Search for the cell housing the specified text and yield its (X, Y) center coordinate. 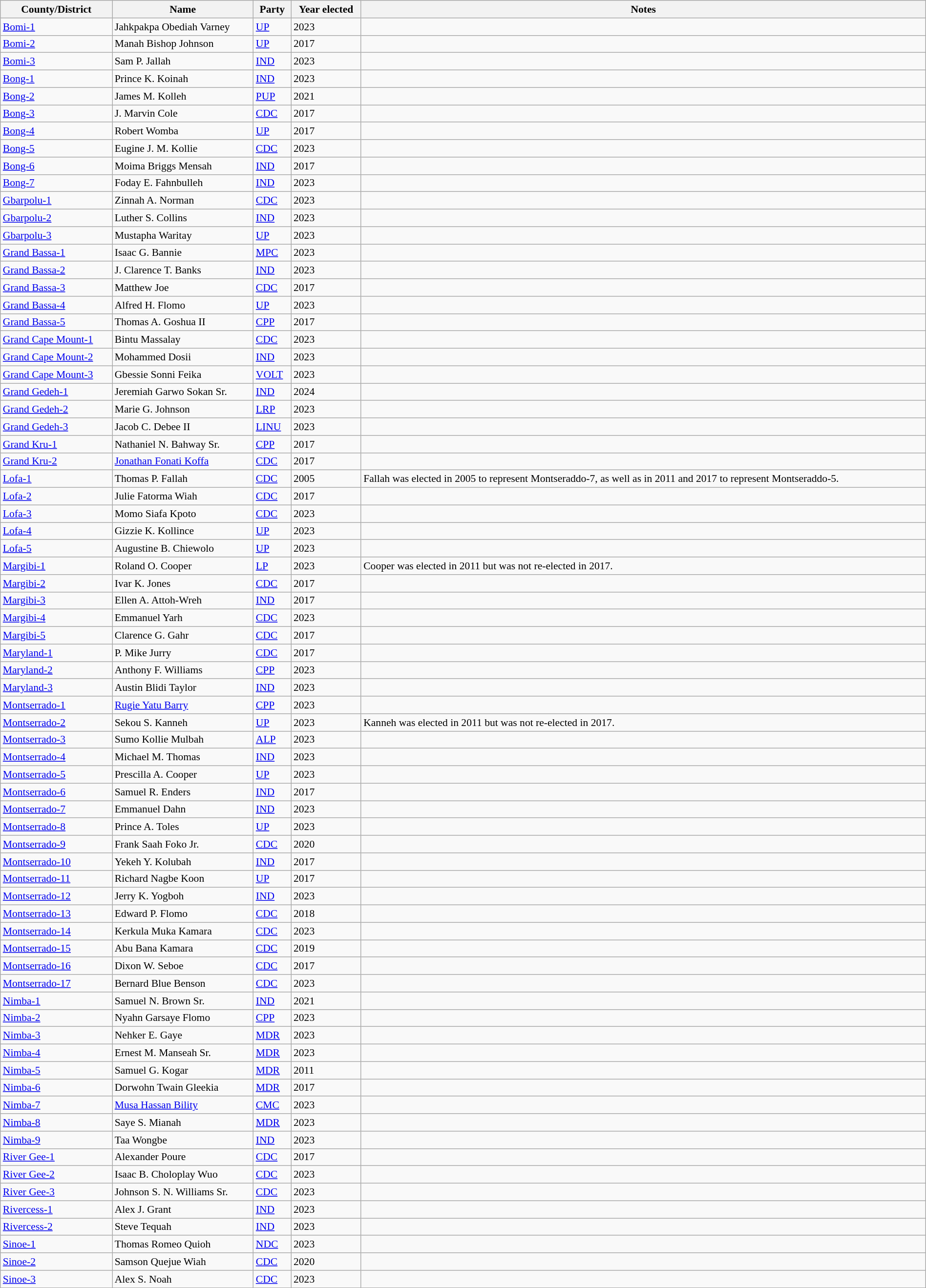
Eugine J. M. Kollie (183, 148)
Margibi-4 (57, 618)
Margibi-3 (57, 601)
Year elected (326, 9)
2011 (326, 1070)
Prince K. Koinah (183, 79)
MPC (273, 253)
Augustine B. Chiewolo (183, 549)
Nimba-7 (57, 1105)
Montserrado-16 (57, 966)
Foday E. Fahnbulleh (183, 183)
River Gee-2 (57, 1175)
Grand Bassa-4 (57, 305)
Cooper was elected in 2011 but was not re-elected in 2017. (643, 566)
Rugie Yatu Barry (183, 705)
Johnson S. N. Williams Sr. (183, 1192)
Grand Bassa-3 (57, 288)
Grand Bassa-1 (57, 253)
Gizzie K. Kollince (183, 531)
Montserrado-17 (57, 983)
Montserrado-9 (57, 844)
Montserrado-1 (57, 705)
Lofa-3 (57, 514)
Jacob C. Debee II (183, 427)
Nathaniel N. Bahway Sr. (183, 444)
County/District (57, 9)
Ernest M. Manseah Sr. (183, 1053)
Nyahn Garsaye Flomo (183, 1018)
Grand Bassa-2 (57, 270)
Montserrado-5 (57, 775)
Montserrado-15 (57, 949)
Lofa-5 (57, 549)
James M. Kolleh (183, 96)
2019 (326, 949)
Bong-3 (57, 114)
Jonathan Fonati Koffa (183, 461)
Grand Kru-1 (57, 444)
NDC (273, 1245)
LP (273, 566)
Bomi-3 (57, 62)
Montserrado-2 (57, 723)
Zinnah A. Norman (183, 201)
Steve Tequah (183, 1227)
Thomas P. Fallah (183, 479)
Margibi-1 (57, 566)
River Gee-1 (57, 1157)
Samson Quejue Wiah (183, 1262)
P. Mike Jurry (183, 653)
Edward P. Flomo (183, 914)
Robert Womba (183, 131)
Kerkula Muka Kamara (183, 931)
Maryland-2 (57, 670)
Sumo Kollie Mulbah (183, 740)
Moima Briggs Mensah (183, 166)
Grand Cape Mount-1 (57, 340)
Prince A. Toles (183, 827)
Nimba-9 (57, 1140)
Montserrado-11 (57, 879)
Thomas Romeo Quioh (183, 1245)
Sinoe-3 (57, 1279)
Grand Gedeh-1 (57, 392)
CMC (273, 1105)
Gbessie Sonni Feika (183, 374)
Name (183, 9)
VOLT (273, 374)
LRP (273, 410)
ALP (273, 740)
Nimba-5 (57, 1070)
Grand Gedeh-3 (57, 427)
Montserrado-13 (57, 914)
Bintu Massalay (183, 340)
Lofa-1 (57, 479)
Kanneh was elected in 2011 but was not re-elected in 2017. (643, 723)
Ivar K. Jones (183, 583)
Frank Saah Foko Jr. (183, 844)
Jerry K. Yogboh (183, 896)
Nehker E. Gaye (183, 1036)
2005 (326, 479)
Bernard Blue Benson (183, 983)
Bong-7 (57, 183)
J. Marvin Cole (183, 114)
Nimba-4 (57, 1053)
Samuel G. Kogar (183, 1070)
Nimba-1 (57, 1001)
2018 (326, 914)
Gbarpolu-3 (57, 235)
Montserrado-12 (57, 896)
Isaac B. Choloplay Wuo (183, 1175)
Jahkpakpa Obediah Varney (183, 27)
Rivercess-1 (57, 1209)
Alex J. Grant (183, 1209)
Lofa-2 (57, 497)
Grand Cape Mount-3 (57, 374)
Thomas A. Goshua II (183, 322)
Prescilla A. Cooper (183, 775)
Emmanuel Yarh (183, 618)
Grand Kru-2 (57, 461)
Dixon W. Seboe (183, 966)
Margibi-2 (57, 583)
Montserrado-8 (57, 827)
Samuel N. Brown Sr. (183, 1001)
Nimba-8 (57, 1122)
Alexander Poure (183, 1157)
Emmanuel Dahn (183, 810)
Montserrado-3 (57, 740)
Bong-2 (57, 96)
Michael M. Thomas (183, 757)
Fallah was elected in 2005 to represent Montseraddo-7, as well as in 2011 and 2017 to represent Montseraddo-5. (643, 479)
Samuel R. Enders (183, 792)
J. Clarence T. Banks (183, 270)
Nimba-6 (57, 1088)
Rivercess-2 (57, 1227)
Montserrado-4 (57, 757)
Matthew Joe (183, 288)
Anthony F. Williams (183, 670)
Austin Blidi Taylor (183, 688)
Alex S. Noah (183, 1279)
Mohammed Dosii (183, 357)
Maryland-1 (57, 653)
Gbarpolu-1 (57, 201)
Bong-4 (57, 131)
Grand Bassa-5 (57, 322)
Grand Gedeh-2 (57, 410)
Richard Nagbe Koon (183, 879)
Momo Siafa Kpoto (183, 514)
Margibi-5 (57, 636)
River Gee-3 (57, 1192)
Musa Hassan Bility (183, 1105)
Dorwohn Twain Gleekia (183, 1088)
Bomi-1 (57, 27)
Clarence G. Gahr (183, 636)
Alfred H. Flomo (183, 305)
PUP (273, 96)
Montserrado-6 (57, 792)
Sinoe-1 (57, 1245)
Notes (643, 9)
Maryland-3 (57, 688)
Marie G. Johnson (183, 410)
2024 (326, 392)
Sinoe-2 (57, 1262)
Isaac G. Bannie (183, 253)
Lofa-4 (57, 531)
LINU (273, 427)
Mustapha Waritay (183, 235)
Abu Bana Kamara (183, 949)
Sam P. Jallah (183, 62)
Montserrado-14 (57, 931)
Bong-1 (57, 79)
Gbarpolu-2 (57, 218)
Luther S. Collins (183, 218)
Montserrado-10 (57, 862)
Manah Bishop Johnson (183, 44)
Party (273, 9)
Bong-6 (57, 166)
Sekou S. Kanneh (183, 723)
Yekeh Y. Kolubah (183, 862)
Nimba-2 (57, 1018)
Grand Cape Mount-2 (57, 357)
Roland O. Cooper (183, 566)
Montserrado-7 (57, 810)
Nimba-3 (57, 1036)
Bong-5 (57, 148)
Bomi-2 (57, 44)
Julie Fatorma Wiah (183, 497)
Saye S. Mianah (183, 1122)
Taa Wongbe (183, 1140)
Jeremiah Garwo Sokan Sr. (183, 392)
Ellen A. Attoh-Wreh (183, 601)
